Provide the [x, y] coordinate of the cell's center where the given text is located.  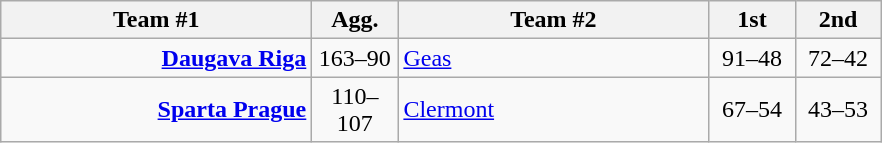
163–90 [355, 58]
72–42 [838, 58]
Team #1 [156, 20]
2nd [838, 20]
1st [752, 20]
Clermont [554, 110]
91–48 [752, 58]
110–107 [355, 110]
Team #2 [554, 20]
Agg. [355, 20]
Sparta Prague [156, 110]
43–53 [838, 110]
67–54 [752, 110]
Daugava Riga [156, 58]
Geas [554, 58]
